Return [X, Y] of the center of cell containing provided text 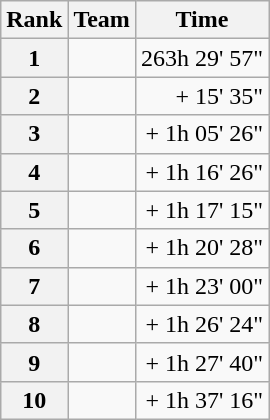
5 [34, 210]
3 [34, 134]
4 [34, 172]
9 [34, 362]
+ 1h 26' 24" [202, 324]
+ 1h 37' 16" [202, 400]
6 [34, 248]
Team [102, 20]
8 [34, 324]
+ 1h 20' 28" [202, 248]
+ 1h 27' 40" [202, 362]
263h 29' 57" [202, 58]
2 [34, 96]
Time [202, 20]
+ 1h 17' 15" [202, 210]
+ 15' 35" [202, 96]
1 [34, 58]
10 [34, 400]
+ 1h 05' 26" [202, 134]
+ 1h 23' 00" [202, 286]
7 [34, 286]
+ 1h 16' 26" [202, 172]
Rank [34, 20]
